From the cell containing the given text, extract its center point as (X, Y) coordinate. 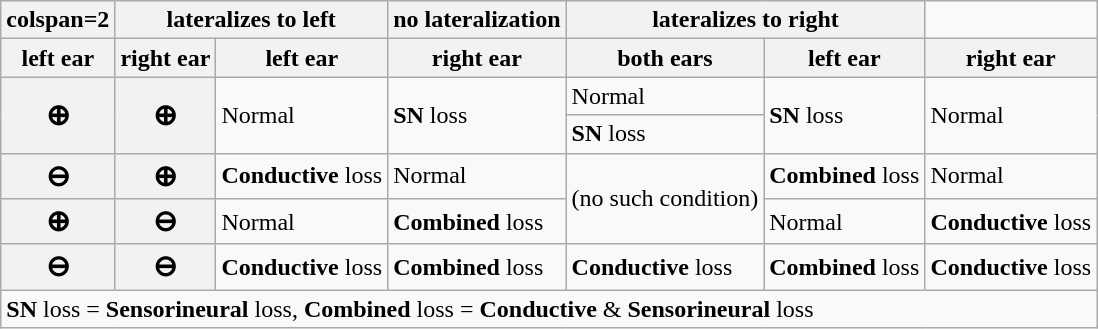
colspan=2 (58, 20)
(no such condition) (665, 198)
SN loss = Sensorineural loss, Combined loss = Conductive & Sensorineural loss (549, 309)
both ears (665, 58)
no lateralization (477, 20)
lateralizes to left (252, 20)
lateralizes to right (746, 20)
